Return the (X, Y) coordinate for the center point of the cell that contains the specified text.  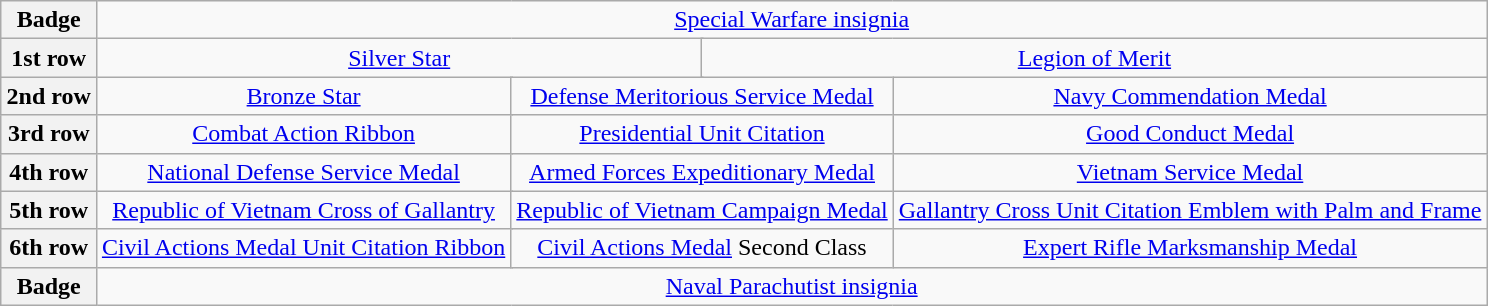
Good Conduct Medal (1190, 134)
National Defense Service Medal (303, 172)
Expert Rifle Marksmanship Medal (1190, 248)
Naval Parachutist insignia (791, 286)
Armed Forces Expeditionary Medal (702, 172)
6th row (48, 248)
1st row (48, 58)
Vietnam Service Medal (1190, 172)
Legion of Merit (1094, 58)
4th row (48, 172)
Navy Commendation Medal (1190, 96)
Gallantry Cross Unit Citation Emblem with Palm and Frame (1190, 210)
5th row (48, 210)
Special Warfare insignia (791, 20)
Republic of Vietnam Campaign Medal (702, 210)
Civil Actions Medal Second Class (702, 248)
Defense Meritorious Service Medal (702, 96)
Republic of Vietnam Cross of Gallantry (303, 210)
Silver Star (399, 58)
2nd row (48, 96)
Combat Action Ribbon (303, 134)
Bronze Star (303, 96)
Presidential Unit Citation (702, 134)
Civil Actions Medal Unit Citation Ribbon (303, 248)
3rd row (48, 134)
